Output the [X, Y] coordinate of the center of the cell containing the given text.  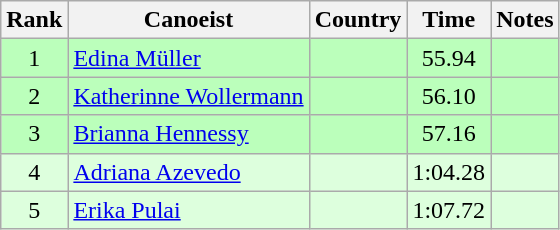
57.16 [449, 134]
4 [34, 172]
Canoeist [188, 20]
Time [449, 20]
5 [34, 210]
Notes [525, 20]
3 [34, 134]
55.94 [449, 58]
2 [34, 96]
1:07.72 [449, 210]
Brianna Hennessy [188, 134]
Adriana Azevedo [188, 172]
Rank [34, 20]
Erika Pulai [188, 210]
56.10 [449, 96]
Katherinne Wollermann [188, 96]
Country [358, 20]
Edina Müller [188, 58]
1:04.28 [449, 172]
1 [34, 58]
